Output the (x, y) coordinate of the center of the cell containing the given text.  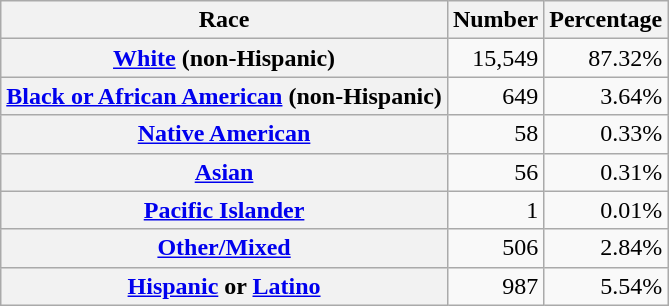
15,549 (495, 58)
5.54% (606, 286)
649 (495, 96)
Percentage (606, 20)
Black or African American (non-Hispanic) (224, 96)
0.31% (606, 172)
2.84% (606, 248)
87.32% (606, 58)
3.64% (606, 96)
56 (495, 172)
Pacific Islander (224, 210)
0.01% (606, 210)
Race (224, 20)
Native American (224, 134)
Other/Mixed (224, 248)
506 (495, 248)
Asian (224, 172)
Hispanic or Latino (224, 286)
White (non-Hispanic) (224, 58)
987 (495, 286)
58 (495, 134)
1 (495, 210)
0.33% (606, 134)
Number (495, 20)
